Pinpoint the cell where the given text exists, returning its [X, Y] midpoint coordinate. 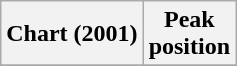
Peakposition [189, 34]
Chart (2001) [72, 34]
